Return [x, y] of the center of cell containing provided text 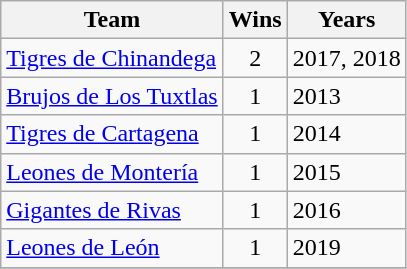
Brujos de Los Tuxtlas [112, 96]
Tigres de Cartagena [112, 134]
2019 [346, 248]
Wins [255, 20]
Tigres de Chinandega [112, 58]
2 [255, 58]
2014 [346, 134]
Years [346, 20]
Gigantes de Rivas [112, 210]
Leones de León [112, 248]
2015 [346, 172]
2017, 2018 [346, 58]
Leones de Montería [112, 172]
2013 [346, 96]
2016 [346, 210]
Team [112, 20]
